Capture the cell that displays the provided text and extract its (x, y) central coordinate. 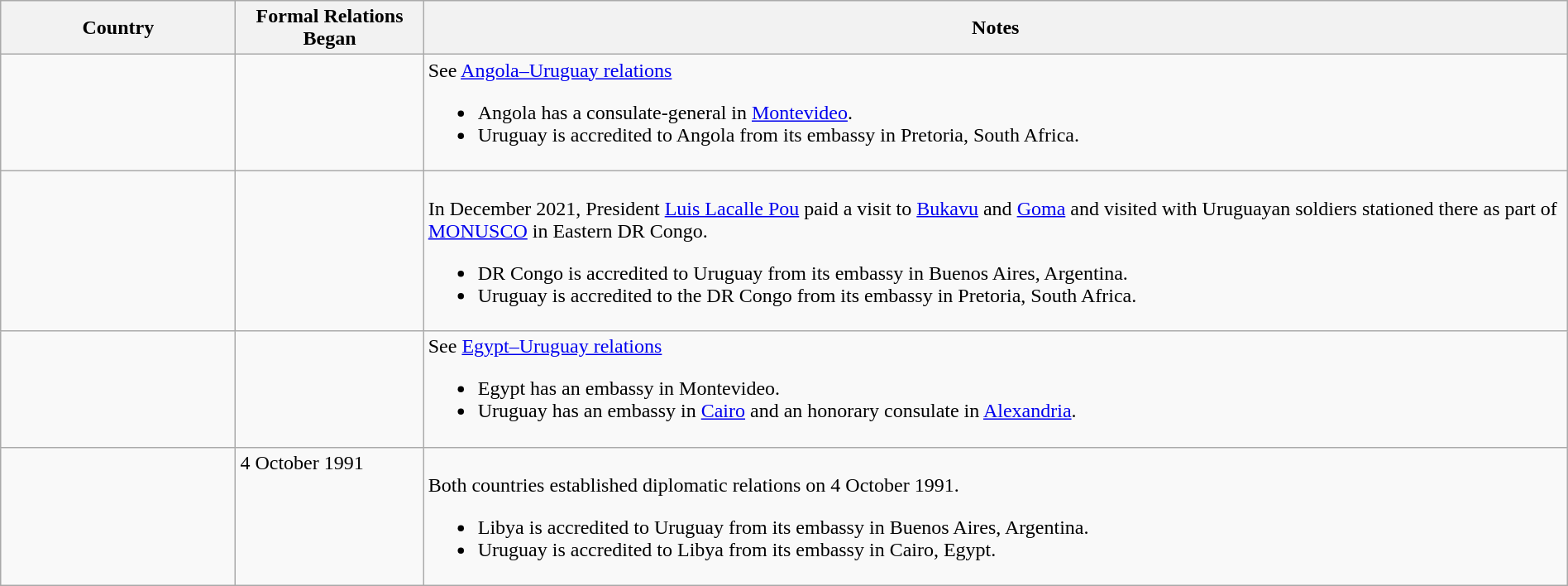
4 October 1991 (329, 516)
See Angola–Uruguay relationsAngola has a consulate-general in Montevideo.Uruguay is accredited to Angola from its embassy in Pretoria, South Africa. (996, 113)
See Egypt–Uruguay relationsEgypt has an embassy in Montevideo.Uruguay has an embassy in Cairo and an honorary consulate in Alexandria. (996, 389)
Country (118, 28)
Formal Relations Began (329, 28)
Notes (996, 28)
